Pinpoint the cell where the given text exists, returning its (X, Y) midpoint coordinate. 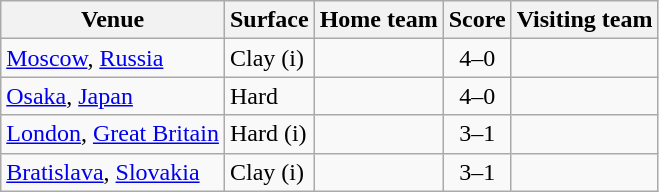
Hard (269, 96)
Venue (113, 20)
Surface (269, 20)
London, Great Britain (113, 134)
Visiting team (584, 20)
Score (477, 20)
Home team (378, 20)
Osaka, Japan (113, 96)
Bratislava, Slovakia (113, 172)
Moscow, Russia (113, 58)
Hard (i) (269, 134)
